Output the (x, y) coordinate of the center of the cell containing the given text.  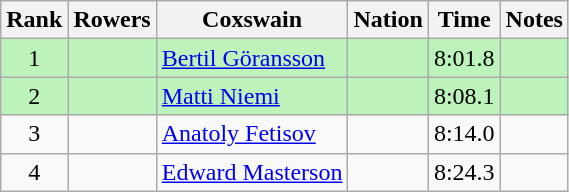
3 (34, 134)
8:14.0 (464, 134)
Time (464, 20)
Coxswain (252, 20)
Bertil Göransson (252, 58)
Nation (388, 20)
1 (34, 58)
2 (34, 96)
8:24.3 (464, 172)
Edward Masterson (252, 172)
Notes (534, 20)
8:01.8 (464, 58)
4 (34, 172)
Rowers (112, 20)
Rank (34, 20)
Matti Niemi (252, 96)
8:08.1 (464, 96)
Anatoly Fetisov (252, 134)
